Locate the cell with the specified text and output its (x, y) center coordinate. 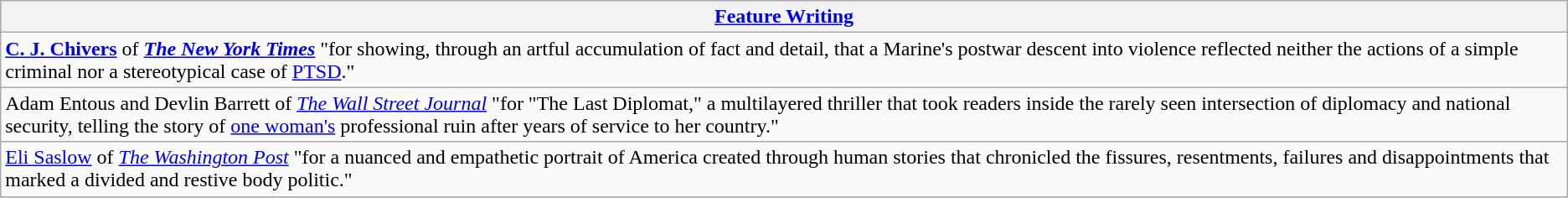
Feature Writing (784, 17)
